Scan for the cell matching the given text and deliver its (x, y) coordinate at center. 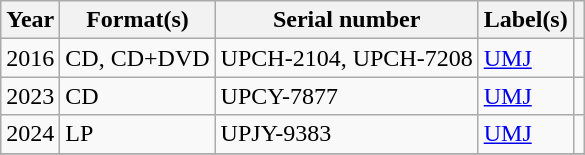
Year (30, 20)
2024 (30, 134)
Label(s) (526, 20)
UPCH-2104, UPCH-7208 (346, 58)
UPCY-7877 (346, 96)
LP (138, 134)
CD, CD+DVD (138, 58)
2023 (30, 96)
UPJY-9383 (346, 134)
2016 (30, 58)
CD (138, 96)
Serial number (346, 20)
Format(s) (138, 20)
